Detect which cell encompasses the target text, then output its (x, y) center coordinate. 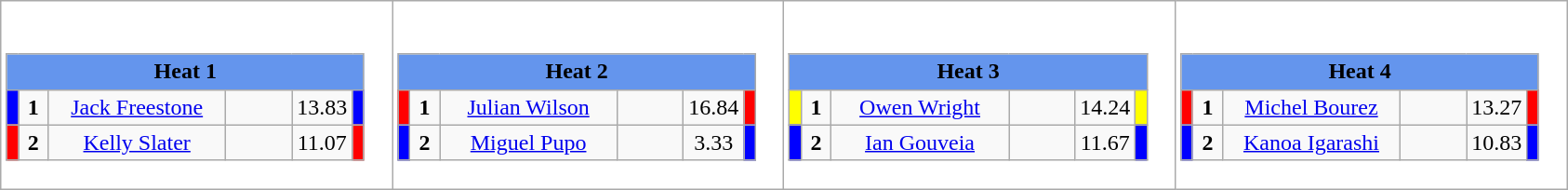
Heat 3 1 Owen Wright 14.24 2 Ian Gouveia 11.67 (980, 95)
Heat 4 (1360, 72)
Owen Wright (921, 107)
Heat 3 (968, 72)
10.83 (1497, 142)
Kelly Slater (138, 142)
Heat 1 1 Jack Freestone 13.83 2 Kelly Slater 11.07 (197, 95)
14.24 (1105, 107)
11.07 (322, 142)
Heat 1 (185, 72)
Heat 4 1 Michel Bourez 13.27 2 Kanoa Igarashi 10.83 (1371, 95)
16.84 (714, 107)
Kanoa Igarashi (1311, 142)
13.83 (322, 107)
Heat 2 1 Julian Wilson 16.84 2 Miguel Pupo 3.33 (588, 95)
13.27 (1497, 107)
11.67 (1105, 142)
Miguel Pupo (528, 142)
3.33 (714, 142)
Julian Wilson (528, 107)
Ian Gouveia (921, 142)
Heat 2 (577, 72)
Jack Freestone (138, 107)
Michel Bourez (1311, 107)
